Pinpoint the cell where the given text exists, returning its [X, Y] midpoint coordinate. 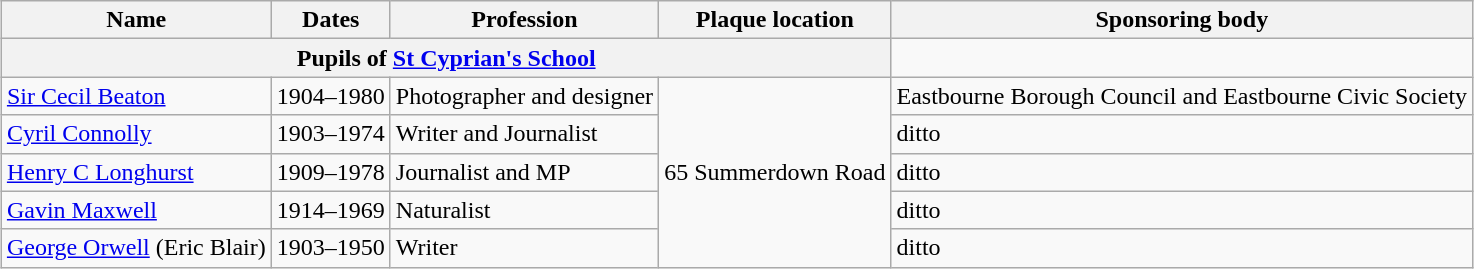
1909–1978 [330, 172]
Photographer and designer [524, 96]
1903–1950 [330, 248]
Cyril Connolly [136, 134]
Name [136, 20]
Writer and Journalist [524, 134]
Eastbourne Borough Council and Eastbourne Civic Society [1182, 96]
1904–1980 [330, 96]
Sir Cecil Beaton [136, 96]
Pupils of St Cyprian's School [446, 58]
Plaque location [775, 20]
Sponsoring body [1182, 20]
1914–1969 [330, 210]
65 Summerdown Road [775, 172]
Journalist and MP [524, 172]
Profession [524, 20]
Henry C Longhurst [136, 172]
Dates [330, 20]
1903–1974 [330, 134]
Naturalist [524, 210]
Gavin Maxwell [136, 210]
George Orwell (Eric Blair) [136, 248]
Writer [524, 248]
